Pinpoint the cell where the given text exists, returning its [X, Y] midpoint coordinate. 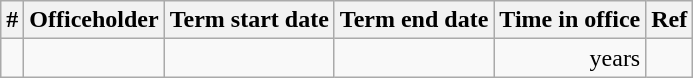
Term start date [249, 20]
Time in office [570, 20]
Ref [670, 20]
years [570, 58]
Term end date [414, 20]
Officeholder [94, 20]
# [12, 20]
